Extract the [x, y] coordinate from the center of the cell holding the provided text.  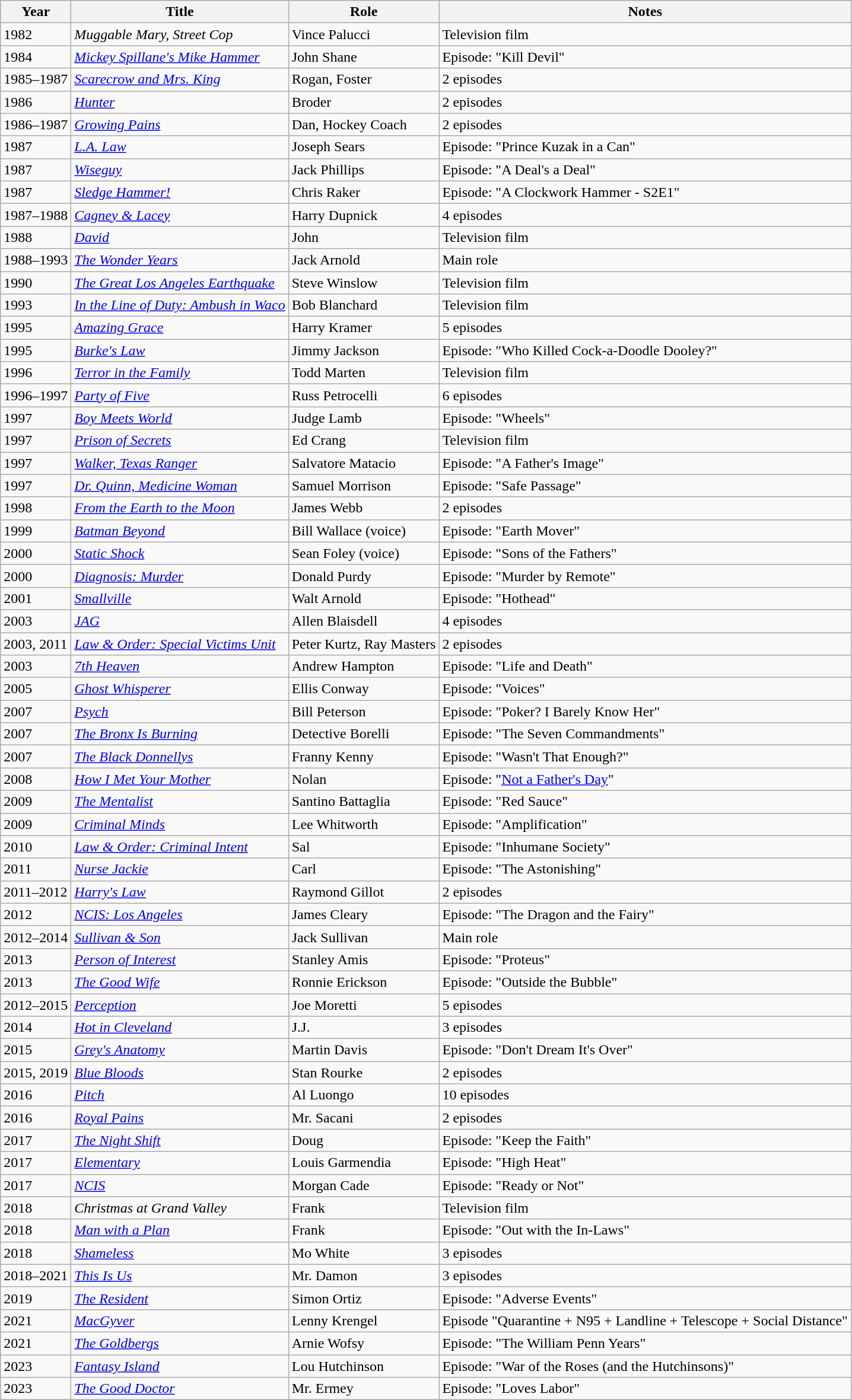
2012 [36, 914]
Wiseguy [180, 170]
2014 [36, 1028]
Morgan Cade [364, 1185]
Bill Peterson [364, 712]
How I Met Your Mother [180, 779]
2005 [36, 689]
1984 [36, 57]
Bob Blanchard [364, 305]
1982 [36, 34]
Mo White [364, 1253]
James Cleary [364, 914]
Royal Pains [180, 1118]
Mickey Spillane's Mike Hammer [180, 57]
Dr. Quinn, Medicine Woman [180, 486]
Notes [645, 12]
Judge Lamb [364, 418]
Sean Foley (voice) [364, 553]
In the Line of Duty: Ambush in Waco [180, 305]
1986 [36, 102]
Episode: "Poker? I Barely Know Her" [645, 712]
NCIS: Los Angeles [180, 914]
Person of Interest [180, 959]
Episode: "Don't Dream It's Over" [645, 1050]
Episode: "The Dragon and the Fairy" [645, 914]
Peter Kurtz, Ray Masters [364, 643]
NCIS [180, 1185]
Terror in the Family [180, 373]
James Webb [364, 508]
Russ Petrocelli [364, 396]
The Mentalist [180, 802]
Episode: "The William Penn Years" [645, 1343]
Amazing Grace [180, 328]
Walt Arnold [364, 598]
Episode: "Wheels" [645, 418]
The Great Los Angeles Earthquake [180, 283]
2008 [36, 779]
Episode: "War of the Roses (and the Hutchinsons)" [645, 1366]
Grey's Anatomy [180, 1050]
Episode: "Life and Death" [645, 666]
Carl [364, 869]
Episode: "A Father's Image" [645, 463]
Batman Beyond [180, 531]
Allen Blaisdell [364, 621]
2015, 2019 [36, 1073]
Salvatore Matacio [364, 463]
J.J. [364, 1028]
Ellis Conway [364, 689]
David [180, 237]
Ronnie Erickson [364, 982]
Episode: "Ready or Not" [645, 1185]
Scarecrow and Mrs. King [180, 79]
The Night Shift [180, 1140]
Dan, Hockey Coach [364, 125]
Mr. Damon [364, 1275]
This Is Us [180, 1275]
Episode: "Inhumane Society" [645, 847]
Jimmy Jackson [364, 350]
Boy Meets World [180, 418]
Martin Davis [364, 1050]
Chris Raker [364, 192]
6 episodes [645, 396]
JAG [180, 621]
Louis Garmendia [364, 1163]
Andrew Hampton [364, 666]
Burke's Law [180, 350]
1996–1997 [36, 396]
Bill Wallace (voice) [364, 531]
Harry Dupnick [364, 215]
Todd Marten [364, 373]
2011–2012 [36, 892]
Growing Pains [180, 125]
Stanley Amis [364, 959]
Shameless [180, 1253]
The Wonder Years [180, 260]
Nolan [364, 779]
John Shane [364, 57]
Broder [364, 102]
Episode: "The Astonishing" [645, 869]
Episode: "Sons of the Fathers" [645, 553]
Blue Bloods [180, 1073]
Diagnosis: Murder [180, 576]
Static Shock [180, 553]
Episode: "A Deal's a Deal" [645, 170]
2001 [36, 598]
1988 [36, 237]
2012–2015 [36, 1005]
Rogan, Foster [364, 79]
Joe Moretti [364, 1005]
Episode: "Amplification" [645, 824]
The Good Wife [180, 982]
1990 [36, 283]
Episode: "Outside the Bubble" [645, 982]
Simon Ortiz [364, 1298]
1985–1987 [36, 79]
Episode: "Loves Labor" [645, 1389]
Episode: "Kill Devil" [645, 57]
1986–1987 [36, 125]
Mr. Ermey [364, 1389]
Episode: "Prince Kuzak in a Can" [645, 147]
Vince Palucci [364, 34]
1996 [36, 373]
The Bronx Is Burning [180, 734]
Episode: "The Seven Commandments" [645, 734]
Man with a Plan [180, 1230]
Al Luongo [364, 1095]
Ghost Whisperer [180, 689]
Samuel Morrison [364, 486]
7th Heaven [180, 666]
1999 [36, 531]
Stan Rourke [364, 1073]
Episode: "Safe Passage" [645, 486]
The Black Donnellys [180, 757]
Fantasy Island [180, 1366]
Lenny Krengel [364, 1321]
L.A. Law [180, 147]
Detective Borelli [364, 734]
Elementary [180, 1163]
Christmas at Grand Valley [180, 1208]
Episode: "Murder by Remote" [645, 576]
Prison of Secrets [180, 441]
Jack Arnold [364, 260]
Party of Five [180, 396]
John [364, 237]
Episode: "Not a Father's Day" [645, 779]
Episode: "Wasn't That Enough?" [645, 757]
Ed Crang [364, 441]
Harry's Law [180, 892]
Episode: "Who Killed Cock-a-Doodle Dooley?" [645, 350]
2011 [36, 869]
Episode: "High Heat" [645, 1163]
Muggable Mary, Street Cop [180, 34]
1988–1993 [36, 260]
Law & Order: Criminal Intent [180, 847]
Episode: "Keep the Faith" [645, 1140]
Donald Purdy [364, 576]
Perception [180, 1005]
Hunter [180, 102]
Episode: "Earth Mover" [645, 531]
Arnie Wofsy [364, 1343]
Episode: "Voices" [645, 689]
Episode: "A Clockwork Hammer - S2E1" [645, 192]
Episode: "Proteus" [645, 959]
Episode: "Red Sauce" [645, 802]
From the Earth to the Moon [180, 508]
Doug [364, 1140]
Santino Battaglia [364, 802]
Cagney & Lacey [180, 215]
Walker, Texas Ranger [180, 463]
Smallville [180, 598]
2015 [36, 1050]
Joseph Sears [364, 147]
Sal [364, 847]
1987–1988 [36, 215]
Jack Phillips [364, 170]
1993 [36, 305]
Raymond Gillot [364, 892]
Role [364, 12]
Lou Hutchinson [364, 1366]
Title [180, 12]
2010 [36, 847]
2012–2014 [36, 937]
Steve Winslow [364, 283]
1998 [36, 508]
Episode: "Adverse Events" [645, 1298]
Nurse Jackie [180, 869]
Year [36, 12]
Pitch [180, 1095]
Franny Kenny [364, 757]
The Resident [180, 1298]
Episode: "Hothead" [645, 598]
Sullivan & Son [180, 937]
MacGyver [180, 1321]
10 episodes [645, 1095]
Law & Order: Special Victims Unit [180, 643]
Lee Whitworth [364, 824]
2019 [36, 1298]
2003, 2011 [36, 643]
Harry Kramer [364, 328]
The Good Doctor [180, 1389]
Hot in Cleveland [180, 1028]
Mr. Sacani [364, 1118]
Psych [180, 712]
2018–2021 [36, 1275]
Jack Sullivan [364, 937]
The Goldbergs [180, 1343]
Episode: "Out with the In-Laws" [645, 1230]
Criminal Minds [180, 824]
Sledge Hammer! [180, 192]
Episode "Quarantine + N95 + Landline + Telescope + Social Distance" [645, 1321]
